From the cell containing the given text, extract its center point as [X, Y] coordinate. 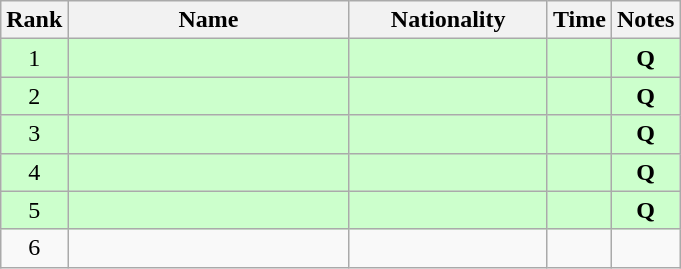
Rank [34, 20]
Name [208, 20]
2 [34, 96]
3 [34, 134]
Time [579, 20]
4 [34, 172]
Notes [645, 20]
1 [34, 58]
Nationality [448, 20]
5 [34, 210]
6 [34, 248]
